Pinpoint the cell where the given text exists, returning its [x, y] midpoint coordinate. 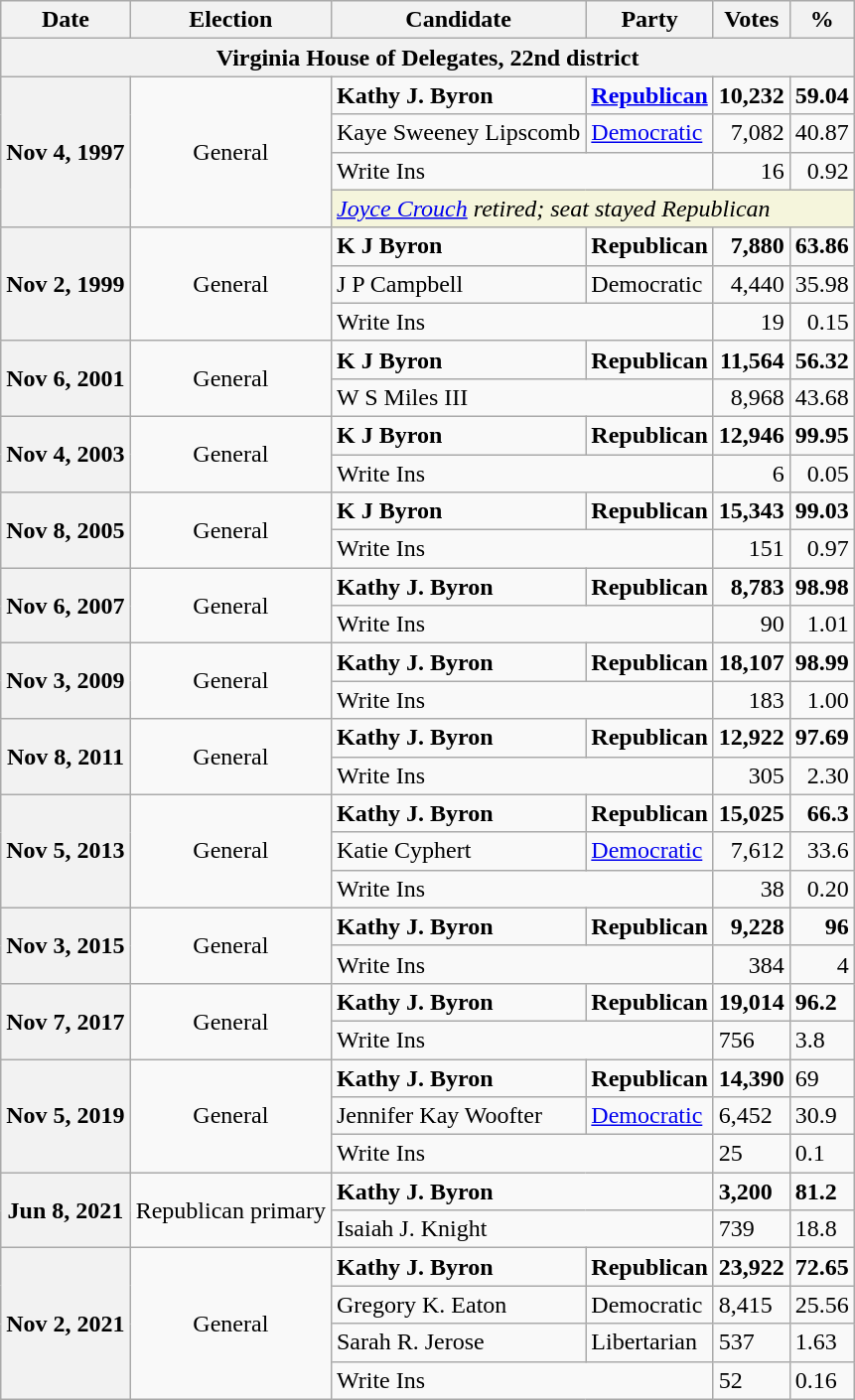
30.9 [822, 1116]
12,922 [751, 738]
J P Campbell [458, 284]
Kaye Sweeney Lipscomb [458, 133]
4 [822, 964]
19,014 [751, 1002]
Nov 3, 2009 [66, 681]
Nov 7, 2017 [66, 1021]
43.68 [822, 397]
69 [822, 1077]
% [822, 20]
Nov 5, 2013 [66, 851]
7,612 [751, 851]
98.99 [822, 662]
Nov 5, 2019 [66, 1115]
Nov 6, 2007 [66, 606]
8,968 [751, 397]
6,452 [751, 1116]
96.2 [822, 1002]
537 [751, 1342]
151 [751, 549]
23,922 [751, 1267]
9,228 [751, 926]
Katie Cyphert [458, 851]
11,564 [751, 359]
14,390 [751, 1077]
Nov 8, 2011 [66, 757]
56.32 [822, 359]
0.15 [822, 322]
18,107 [751, 662]
Votes [751, 20]
12,946 [751, 435]
25 [751, 1154]
Nov 6, 2001 [66, 378]
66.3 [822, 813]
72.65 [822, 1267]
0.16 [822, 1380]
7,880 [751, 246]
33.6 [822, 851]
Republican primary [230, 1210]
Sarah R. Jerose [458, 1342]
63.86 [822, 246]
Virginia House of Delegates, 22nd district [428, 58]
183 [751, 700]
Nov 4, 1997 [66, 152]
Election [230, 20]
7,082 [751, 133]
3,200 [751, 1191]
1.00 [822, 700]
15,025 [751, 813]
4,440 [751, 284]
0.05 [822, 474]
52 [751, 1380]
90 [751, 625]
Jennifer Kay Woofter [458, 1116]
1.63 [822, 1342]
96 [822, 926]
Candidate [458, 20]
Party [649, 20]
8,783 [751, 587]
384 [751, 964]
40.87 [822, 133]
0.1 [822, 1154]
Nov 2, 1999 [66, 284]
99.95 [822, 435]
16 [751, 171]
Joyce Crouch retired; seat stayed Republican [592, 209]
25.56 [822, 1305]
Date [66, 20]
305 [751, 775]
97.69 [822, 738]
99.03 [822, 511]
Libertarian [649, 1342]
1.01 [822, 625]
Isaiah J. Knight [522, 1229]
Nov 8, 2005 [66, 530]
756 [751, 1040]
15,343 [751, 511]
0.92 [822, 171]
2.30 [822, 775]
38 [751, 889]
Nov 3, 2015 [66, 945]
98.98 [822, 587]
Gregory K. Eaton [458, 1305]
Nov 4, 2003 [66, 454]
Jun 8, 2021 [66, 1210]
35.98 [822, 284]
739 [751, 1229]
59.04 [822, 95]
10,232 [751, 95]
81.2 [822, 1191]
6 [751, 474]
Nov 2, 2021 [66, 1324]
W S Miles III [522, 397]
0.97 [822, 549]
19 [751, 322]
0.20 [822, 889]
8,415 [751, 1305]
18.8 [822, 1229]
3.8 [822, 1040]
